For the text-containing cell, return its midpoint in (X, Y) coordinate format. 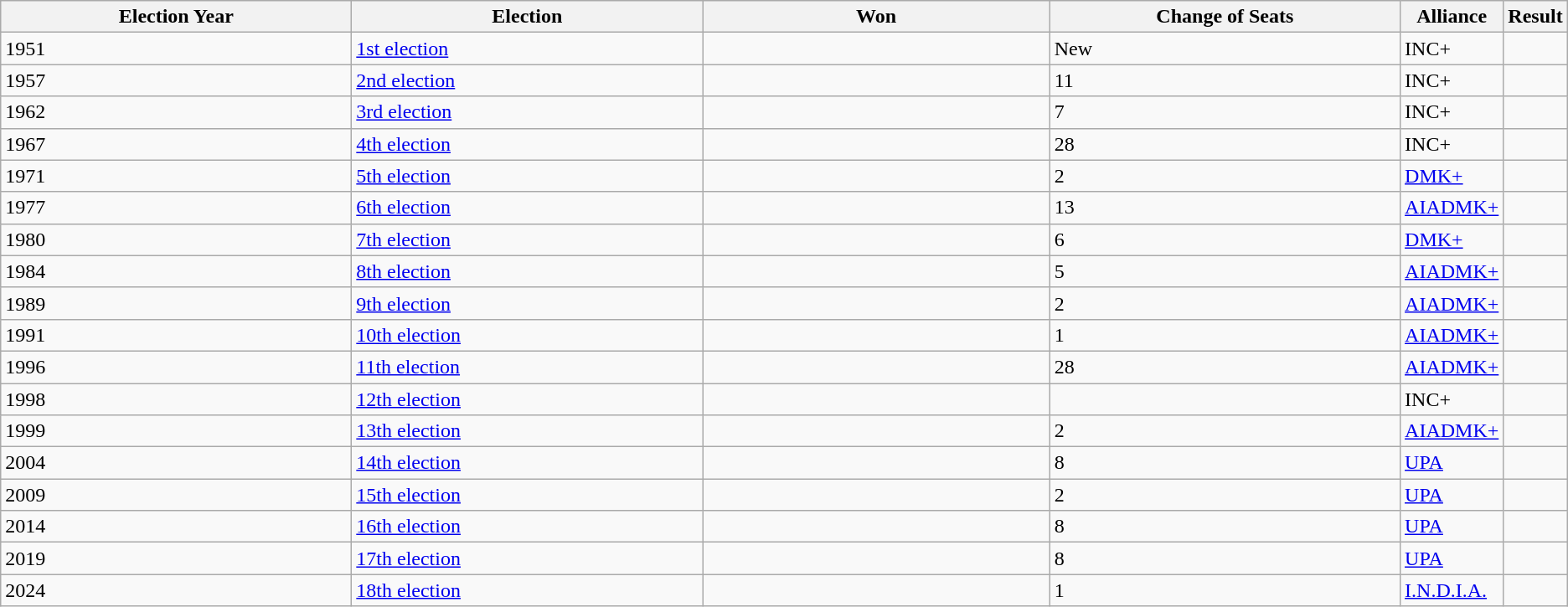
12th election (528, 399)
Alliance (1452, 17)
16th election (528, 527)
13th election (528, 431)
11 (1225, 80)
9th election (528, 303)
4th election (528, 144)
13 (1225, 208)
Election Year (176, 17)
1962 (176, 112)
18th election (528, 590)
1957 (176, 80)
1967 (176, 144)
6 (1225, 239)
6th election (528, 208)
1951 (176, 49)
3rd election (528, 112)
Change of Seats (1225, 17)
2004 (176, 463)
7th election (528, 239)
I.N.D.I.A. (1452, 590)
1998 (176, 399)
1989 (176, 303)
5 (1225, 271)
1977 (176, 208)
1980 (176, 239)
2014 (176, 527)
7 (1225, 112)
15th election (528, 495)
New (1225, 49)
11th election (528, 367)
8th election (528, 271)
1996 (176, 367)
1999 (176, 431)
1st election (528, 49)
2019 (176, 558)
1984 (176, 271)
10th election (528, 335)
2009 (176, 495)
17th election (528, 558)
5th election (528, 176)
Result (1535, 17)
Election (528, 17)
2024 (176, 590)
Won (876, 17)
14th election (528, 463)
1991 (176, 335)
1971 (176, 176)
2nd election (528, 80)
